Locate the cell with the specified text and output its (X, Y) center coordinate. 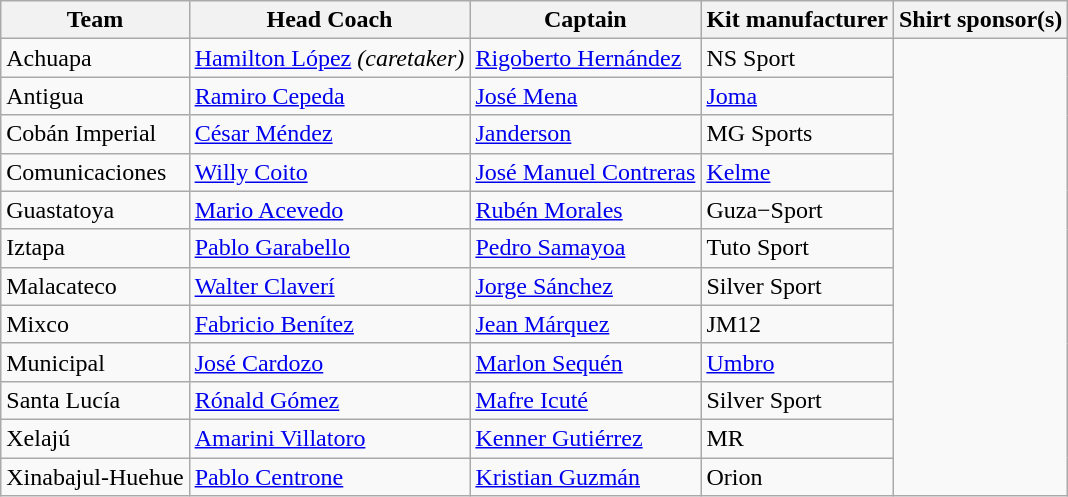
Mario Acevedo (330, 210)
Xelajú (95, 438)
Santa Lucía (95, 400)
Jean Márquez (586, 324)
Tuto Sport (798, 248)
Municipal (95, 362)
Ramiro Cepeda (330, 96)
César Méndez (330, 134)
Head Coach (330, 20)
Pedro Samayoa (586, 248)
NS Sport (798, 58)
Comunicaciones (95, 172)
José Manuel Contreras (586, 172)
Mixco (95, 324)
José Mena (586, 96)
Rónald Gómez (330, 400)
MG Sports (798, 134)
Rubén Morales (586, 210)
JM12 (798, 324)
Joma (798, 96)
Iztapa (95, 248)
Kristian Guzmán (586, 477)
Cobán Imperial (95, 134)
Team (95, 20)
MR (798, 438)
Kenner Gutiérrez (586, 438)
Fabricio Benítez (330, 324)
Mafre Icuté (586, 400)
Captain (586, 20)
Malacateco (95, 286)
Walter Claverí (330, 286)
José Cardozo (330, 362)
Jorge Sánchez (586, 286)
Achuapa (95, 58)
Shirt sponsor(s) (980, 20)
Pablo Centrone (330, 477)
Willy Coito (330, 172)
Rigoberto Hernández (586, 58)
Antigua (95, 96)
Guastatoya (95, 210)
Hamilton López (caretaker) (330, 58)
Pablo Garabello (330, 248)
Kelme (798, 172)
Umbro (798, 362)
Janderson (586, 134)
Amarini Villatoro (330, 438)
Orion (798, 477)
Xinabajul-Huehue (95, 477)
Marlon Sequén (586, 362)
Kit manufacturer (798, 20)
Guza−Sport (798, 210)
